Find where the given text appears and provide that cell's center as [X, Y] coordinate. 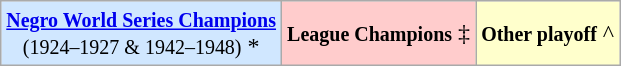
League Champions ‡ [379, 34]
Other playoff ^ [548, 34]
Negro World Series Champions(1924–1927 & 1942–1948) * [142, 34]
